Extract the (x, y) coordinate from the center of the cell holding the provided text.  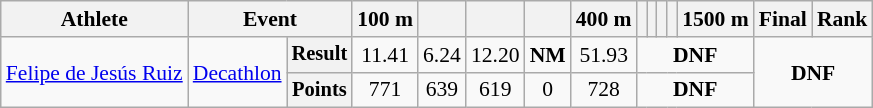
Final (783, 19)
Event (270, 19)
619 (496, 90)
100 m (385, 19)
771 (385, 90)
400 m (604, 19)
0 (548, 90)
728 (604, 90)
Athlete (94, 19)
639 (442, 90)
Felipe de Jesús Ruiz (94, 72)
Rank (842, 19)
12.20 (496, 55)
Decathlon (238, 72)
11.41 (385, 55)
51.93 (604, 55)
6.24 (442, 55)
Points (320, 90)
NM (548, 55)
1500 m (716, 19)
Result (320, 55)
